Return (x, y) of the center of cell containing provided text 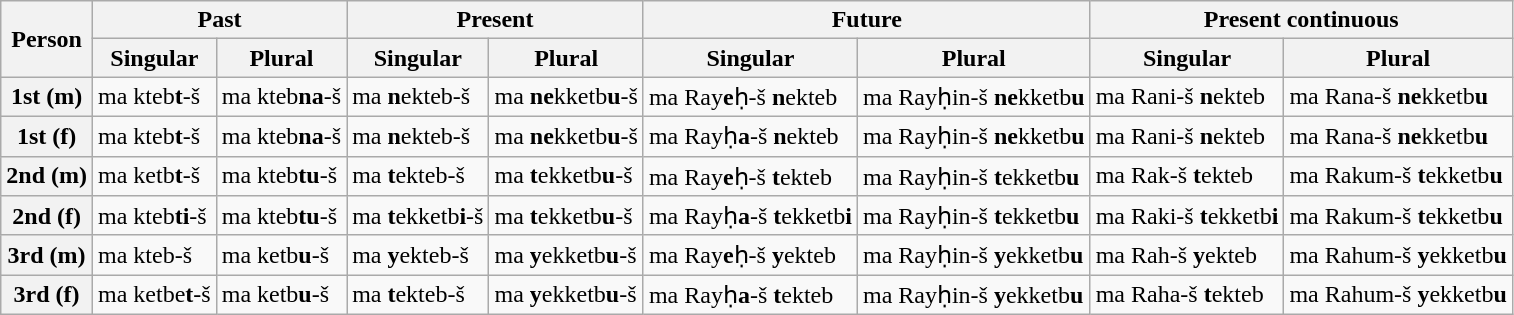
ma Rayḥa-š tekketbi (750, 216)
Future (866, 20)
ma ktebti-š (154, 216)
ma ketbt-š (154, 176)
2nd (m) (47, 176)
ma Rak-š tekteb (1187, 176)
ma tekketbi-š (418, 216)
ma Rayeḥ-š yekteb (750, 255)
3rd (f) (47, 295)
ma Raki-š tekketbi (1187, 216)
Present (496, 20)
2nd (f) (47, 216)
ma Rayḥa-š nekteb (750, 136)
Present continuous (1301, 20)
ma Raha-š tekteb (1187, 295)
1st (m) (47, 97)
3rd (m) (47, 255)
ma Rah-š yekteb (1187, 255)
ma Rayeḥ-š tekteb (750, 176)
ma yekteb-š (418, 255)
ma Rayeḥ-š nekteb (750, 97)
Past (219, 20)
ma ketbet-š (154, 295)
ma kteb-š (154, 255)
Person (47, 39)
ma Rayḥa-š tekteb (750, 295)
1st (f) (47, 136)
